Search for the cell housing the specified text and yield its (x, y) center coordinate. 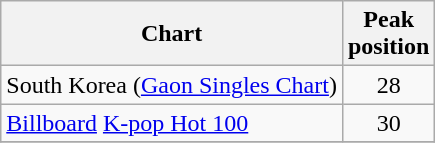
30 (388, 123)
Chart (172, 34)
28 (388, 85)
Peakposition (388, 34)
Billboard K-pop Hot 100 (172, 123)
South Korea (Gaon Singles Chart) (172, 85)
